Scan for the cell matching the given text and deliver its [X, Y] coordinate at center. 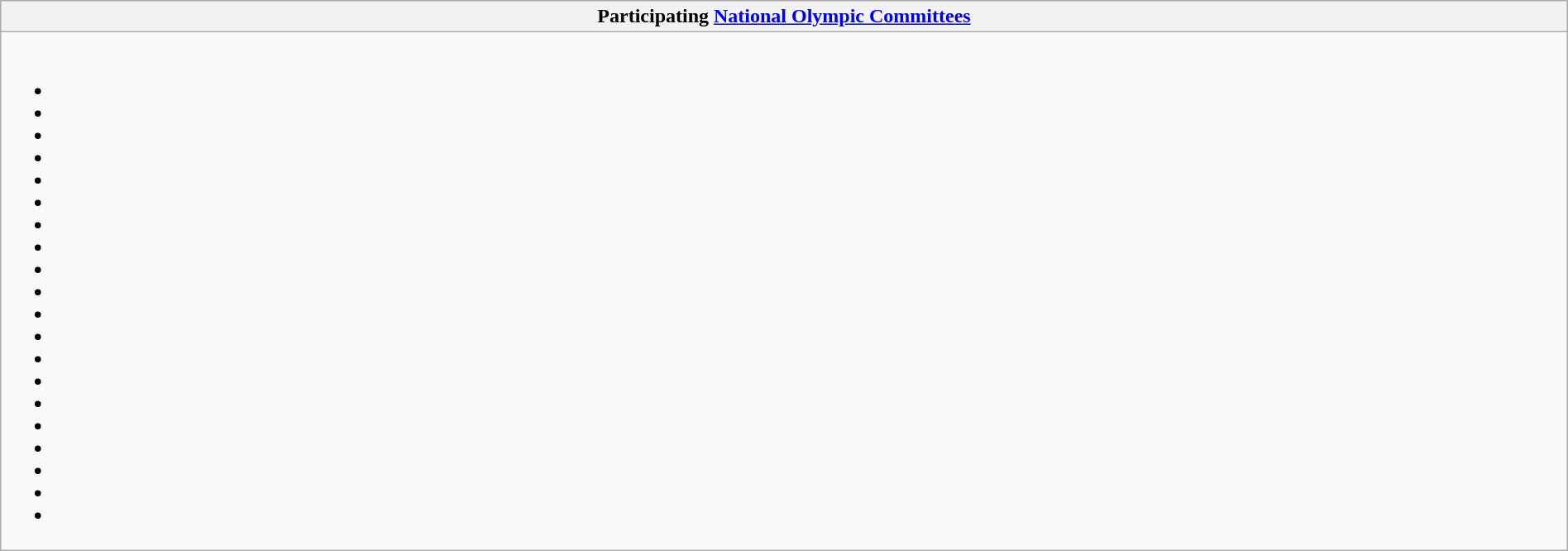
Participating National Olympic Committees [784, 17]
